Identify which cell holds the provided text, then report its [X, Y] central coordinate. 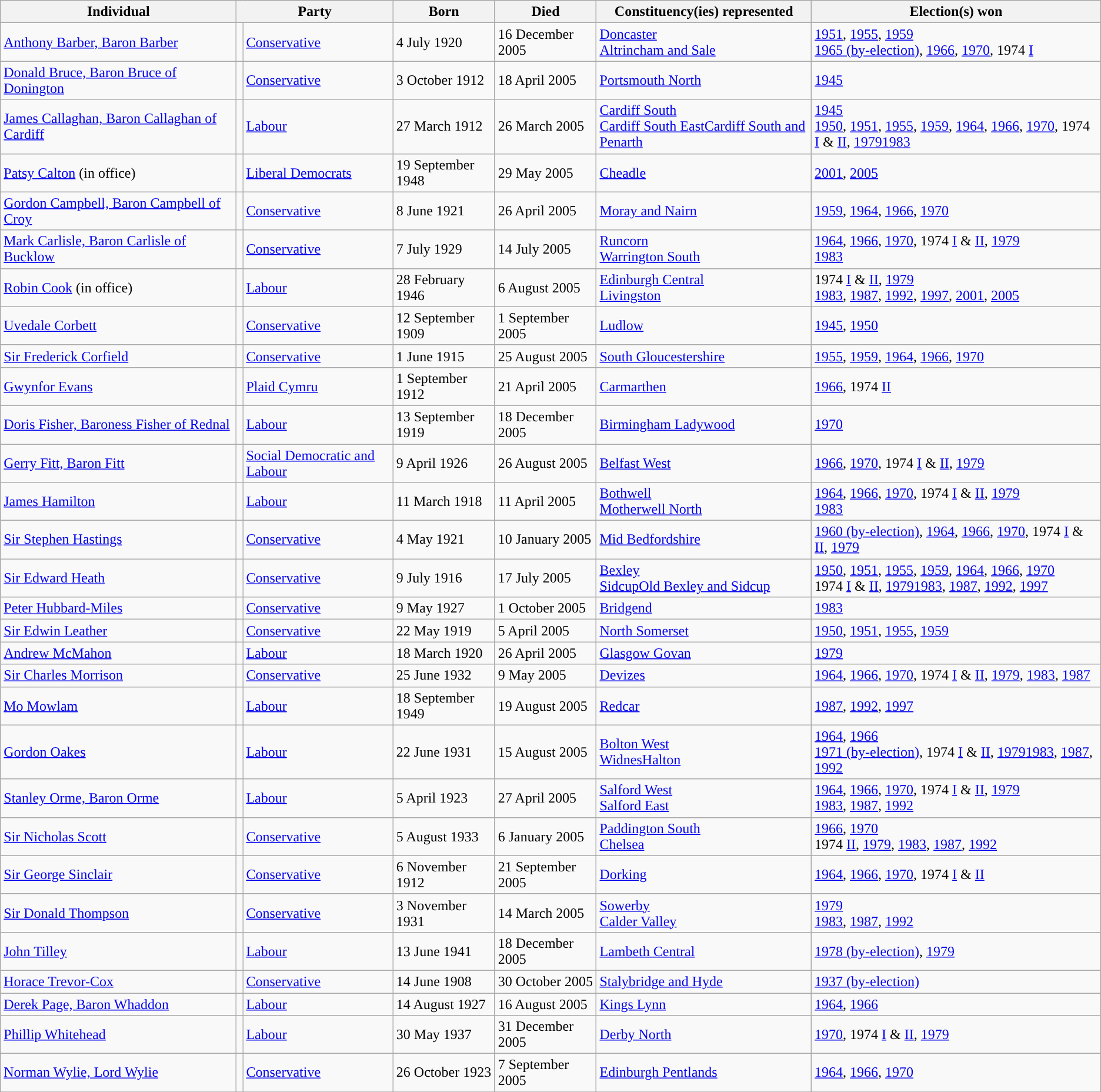
1964, 19661971 (by-election), 1974 I & II, 19791983, 1987, 1992 [956, 752]
25 August 2005 [546, 356]
Party [315, 12]
1 October 2005 [546, 608]
14 August 1927 [443, 1004]
1964, 1966, 1970, 1974 I & II, 1979, 1983, 1987 [956, 675]
1983 [956, 608]
14 June 1908 [443, 981]
17 July 2005 [546, 578]
1951, 1955, 19591965 (by-election), 1966, 1970, 1974 I [956, 42]
4 July 1920 [443, 42]
1974 I & II, 19791983, 1987, 1992, 1997, 2001, 2005 [956, 287]
1 September 1912 [443, 386]
1964, 1966, 1970 [956, 1073]
Kings Lynn [704, 1004]
Sir Donald Thompson [119, 913]
13 September 1919 [443, 425]
26 October 1923 [443, 1073]
8 June 1921 [443, 211]
Peter Hubbard-Miles [119, 608]
1960 (by-election), 1964, 1966, 1970, 1974 I & II, 1979 [956, 540]
9 July 1916 [443, 578]
Paddington SouthChelsea [704, 837]
RuncornWarrington South [704, 249]
29 May 2005 [546, 173]
Election(s) won [956, 12]
5 August 1933 [443, 837]
James Hamilton [119, 501]
Derek Page, Baron Whaddon [119, 1004]
1 September 2005 [546, 326]
2001, 2005 [956, 173]
19791983, 1987, 1992 [956, 913]
Derby North [704, 1034]
Sir Stephen Hastings [119, 540]
Devizes [704, 675]
Belfast West [704, 462]
Horace Trevor-Cox [119, 981]
Social Democratic and Labour [318, 462]
21 September 2005 [546, 874]
Gordon Campbell, Baron Campbell of Croy [119, 211]
1987, 1992, 1997 [956, 706]
1959, 1964, 1966, 1970 [956, 211]
1945, 1950 [956, 326]
Mo Mowlam [119, 706]
Edinburgh CentralLivingston [704, 287]
22 June 1931 [443, 752]
15 August 2005 [546, 752]
31 December 2005 [546, 1034]
Gwynfor Evans [119, 386]
30 October 2005 [546, 981]
Donald Bruce, Baron Bruce of Donington [119, 80]
1966, 1974 II [956, 386]
9 May 1927 [443, 608]
1 June 1915 [443, 356]
Sir Charles Morrison [119, 675]
1964, 1966, 1970, 1974 I & II [956, 874]
Mid Bedfordshire [704, 540]
Constituency(ies) represented [704, 12]
Norman Wylie, Lord Wylie [119, 1073]
30 May 1937 [443, 1034]
16 December 2005 [546, 42]
BothwellMotherwell North [704, 501]
Salford WestSalford East [704, 798]
Edinburgh Pentlands [704, 1073]
Gordon Oakes [119, 752]
Doris Fisher, Baroness Fisher of Rednal [119, 425]
Carmarthen [704, 386]
18 April 2005 [546, 80]
SowerbyCalder Valley [704, 913]
Anthony Barber, Baron Barber [119, 42]
19 September 1948 [443, 173]
26 August 2005 [546, 462]
Sir Nicholas Scott [119, 837]
6 January 2005 [546, 837]
22 May 1919 [443, 631]
16 August 2005 [546, 1004]
Birmingham Ladywood [704, 425]
Lambeth Central [704, 951]
Stalybridge and Hyde [704, 981]
9 May 2005 [546, 675]
13 June 1941 [443, 951]
7 September 2005 [546, 1073]
Ludlow [704, 326]
1978 (by-election), 1979 [956, 951]
Patsy Calton (in office) [119, 173]
19451950, 1951, 1955, 1959, 1964, 1966, 1970, 1974 I & II, 19791983 [956, 126]
11 March 1918 [443, 501]
1979 [956, 653]
Individual [119, 12]
DoncasterAltrincham and Sale [704, 42]
10 January 2005 [546, 540]
1964, 1966 [956, 1004]
28 February 1946 [443, 287]
1937 (by-election) [956, 981]
6 November 1912 [443, 874]
Moray and Nairn [704, 211]
1950, 1951, 1955, 1959 [956, 631]
1970, 1974 I & II, 1979 [956, 1034]
18 March 1920 [443, 653]
27 March 1912 [443, 126]
5 April 1923 [443, 798]
1950, 1951, 1955, 1959, 1964, 1966, 19701974 I & II, 19791983, 1987, 1992, 1997 [956, 578]
Mark Carlisle, Baron Carlisle of Bucklow [119, 249]
Uvedale Corbett [119, 326]
Born [443, 12]
6 August 2005 [546, 287]
Died [546, 12]
3 October 1912 [443, 80]
Liberal Democrats [318, 173]
Phillip Whitehead [119, 1034]
Portsmouth North [704, 80]
18 September 1949 [443, 706]
Cheadle [704, 173]
Andrew McMahon [119, 653]
North Somerset [704, 631]
4 May 1921 [443, 540]
Robin Cook (in office) [119, 287]
3 November 1931 [443, 913]
1955, 1959, 1964, 1966, 1970 [956, 356]
Glasgow Govan [704, 653]
1966, 19701974 II, 1979, 1983, 1987, 1992 [956, 837]
Stanley Orme, Baron Orme [119, 798]
1945 [956, 80]
7 July 1929 [443, 249]
Plaid Cymru [318, 386]
21 April 2005 [546, 386]
Sir George Sinclair [119, 874]
BexleySidcupOld Bexley and Sidcup [704, 578]
Bridgend [704, 608]
Gerry Fitt, Baron Fitt [119, 462]
5 April 2005 [546, 631]
Bolton WestWidnesHalton [704, 752]
27 April 2005 [546, 798]
11 April 2005 [546, 501]
1970 [956, 425]
1966, 1970, 1974 I & II, 1979 [956, 462]
Sir Frederick Corfield [119, 356]
Redcar [704, 706]
Sir Edward Heath [119, 578]
14 March 2005 [546, 913]
South Gloucestershire [704, 356]
25 June 1932 [443, 675]
9 April 1926 [443, 462]
26 March 2005 [546, 126]
Cardiff SouthCardiff South EastCardiff South and Penarth [704, 126]
John Tilley [119, 951]
James Callaghan, Baron Callaghan of Cardiff [119, 126]
19 August 2005 [546, 706]
1964, 1966, 1970, 1974 I & II, 19791983, 1987, 1992 [956, 798]
12 September 1909 [443, 326]
Dorking [704, 874]
Sir Edwin Leather [119, 631]
14 July 2005 [546, 249]
